Detect which cell encompasses the target text, then output its (x, y) center coordinate. 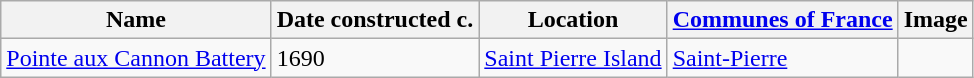
Saint-Pierre (782, 58)
Pointe aux Cannon Battery (136, 58)
Image (936, 20)
Communes of France (782, 20)
Location (573, 20)
Saint Pierre Island (573, 58)
Date constructed c. (375, 20)
Name (136, 20)
1690 (375, 58)
